Extract the [X, Y] coordinate from the center of the cell holding the provided text.  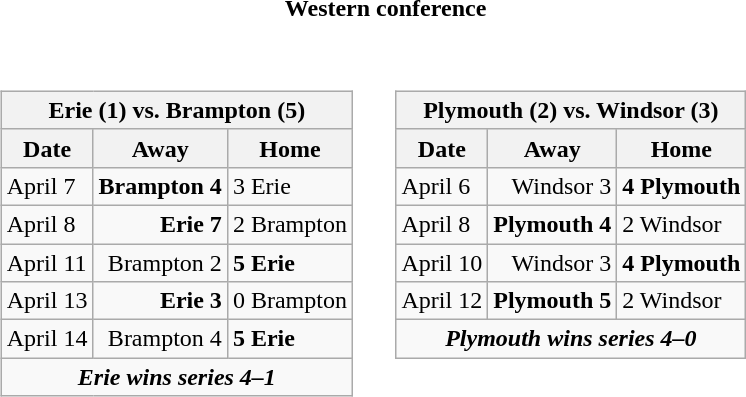
Brampton 2 [160, 263]
Plymouth (2) vs. Windsor (3) [571, 110]
Plymouth wins series 4–0 [571, 339]
April 14 [47, 339]
3 Erie [290, 186]
April 11 [47, 263]
2 Brampton [290, 224]
0 Brampton [290, 301]
Erie wins series 4–1 [176, 377]
Plymouth 5 [552, 301]
April 7 [47, 186]
April 13 [47, 301]
April 12 [442, 301]
April 10 [442, 263]
Erie 7 [160, 224]
Erie (1) vs. Brampton (5) [176, 110]
April 6 [442, 186]
Erie 3 [160, 301]
Plymouth 4 [552, 224]
